For the text-containing cell, return its midpoint in [x, y] coordinate format. 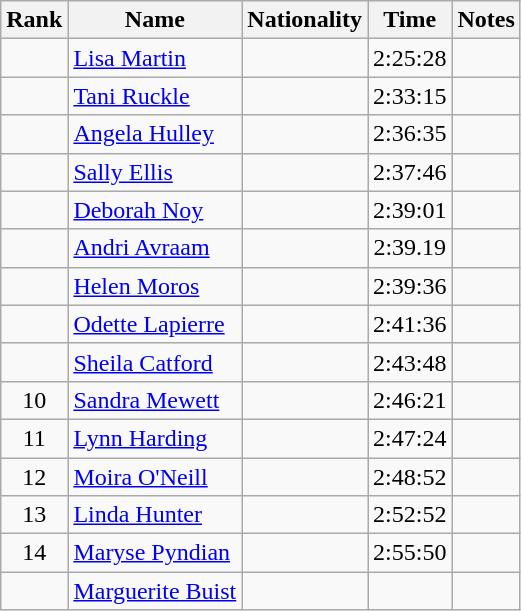
2:47:24 [410, 438]
2:48:52 [410, 477]
Deborah Noy [155, 210]
Name [155, 20]
12 [34, 477]
Sandra Mewett [155, 400]
2:39:36 [410, 286]
Andri Avraam [155, 248]
Moira O'Neill [155, 477]
11 [34, 438]
13 [34, 515]
2:43:48 [410, 362]
2:52:52 [410, 515]
10 [34, 400]
2:39.19 [410, 248]
Marguerite Buist [155, 591]
Odette Lapierre [155, 324]
Helen Moros [155, 286]
Time [410, 20]
Tani Ruckle [155, 96]
2:36:35 [410, 134]
Linda Hunter [155, 515]
2:46:21 [410, 400]
Angela Hulley [155, 134]
Lisa Martin [155, 58]
Rank [34, 20]
Maryse Pyndian [155, 553]
2:33:15 [410, 96]
2:25:28 [410, 58]
Sally Ellis [155, 172]
2:37:46 [410, 172]
14 [34, 553]
Nationality [305, 20]
2:55:50 [410, 553]
2:39:01 [410, 210]
Notes [486, 20]
2:41:36 [410, 324]
Lynn Harding [155, 438]
Sheila Catford [155, 362]
